Search for the cell housing the specified text and yield its (X, Y) center coordinate. 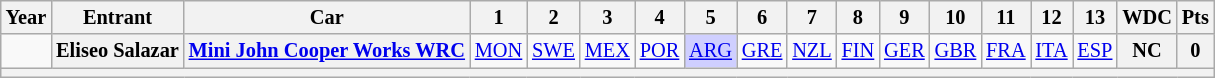
ITA (1051, 51)
Pts (1196, 17)
4 (660, 17)
NC (1147, 51)
POR (660, 51)
9 (904, 17)
FIN (858, 51)
ARG (710, 51)
GER (904, 51)
ESP (1094, 51)
GBR (956, 51)
0 (1196, 51)
11 (1006, 17)
Mini John Cooper Works WRC (327, 51)
Car (327, 17)
MEX (608, 51)
Eliseo Salazar (118, 51)
12 (1051, 17)
Year (26, 17)
1 (498, 17)
SWE (554, 51)
GRE (762, 51)
FRA (1006, 51)
Entrant (118, 17)
8 (858, 17)
WDC (1147, 17)
13 (1094, 17)
7 (812, 17)
10 (956, 17)
6 (762, 17)
3 (608, 17)
2 (554, 17)
MON (498, 51)
NZL (812, 51)
5 (710, 17)
